Provide the (x, y) coordinate of the cell's center where the given text is located.  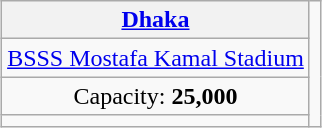
Dhaka (156, 20)
BSSS Mostafa Kamal Stadium (156, 58)
Capacity: 25,000 (156, 96)
